Find where the given text appears and provide that cell's center as (x, y) coordinate. 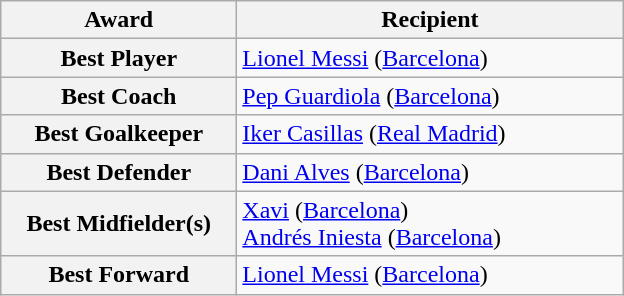
Award (119, 20)
Best Forward (119, 275)
Best Defender (119, 172)
Best Goalkeeper (119, 134)
Best Player (119, 58)
Dani Alves (Barcelona) (430, 172)
Iker Casillas (Real Madrid) (430, 134)
Best Coach (119, 96)
Recipient (430, 20)
Best Midfielder(s) (119, 224)
Xavi (Barcelona) Andrés Iniesta (Barcelona) (430, 224)
Pep Guardiola (Barcelona) (430, 96)
